Pinpoint the cell where the given text exists, returning its [X, Y] midpoint coordinate. 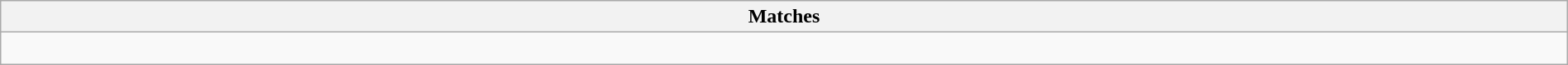
Matches [784, 17]
